Output the (X, Y) coordinate of the center of the cell containing the given text.  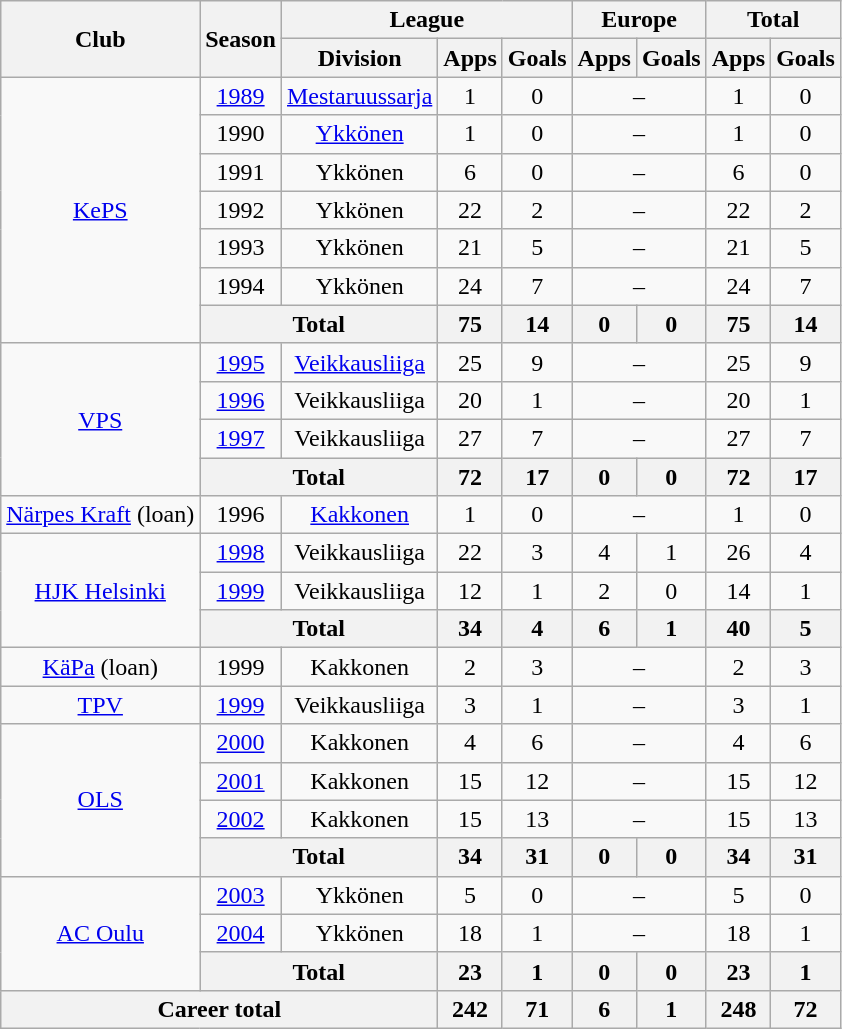
1990 (241, 134)
2004 (241, 933)
TPV (100, 705)
1997 (241, 438)
2003 (241, 895)
Närpes Kraft (loan) (100, 515)
League (426, 20)
Club (100, 39)
2001 (241, 781)
40 (738, 629)
KäPa (loan) (100, 667)
HJK Helsinki (100, 591)
1993 (241, 248)
248 (738, 1009)
1994 (241, 286)
KePS (100, 210)
71 (537, 1009)
Europe (639, 20)
Career total (220, 1009)
1989 (241, 96)
1992 (241, 210)
242 (470, 1009)
Mestaruussarja (359, 96)
AC Oulu (100, 933)
Division (359, 58)
2002 (241, 819)
2000 (241, 743)
VPS (100, 419)
26 (738, 553)
1998 (241, 553)
1995 (241, 362)
Season (241, 39)
OLS (100, 800)
1991 (241, 172)
